Pinpoint the cell where the given text exists, returning its [x, y] midpoint coordinate. 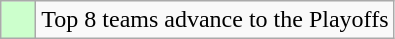
Top 8 teams advance to the Playoffs [215, 20]
